Extract the [x, y] coordinate from the center of the cell holding the provided text.  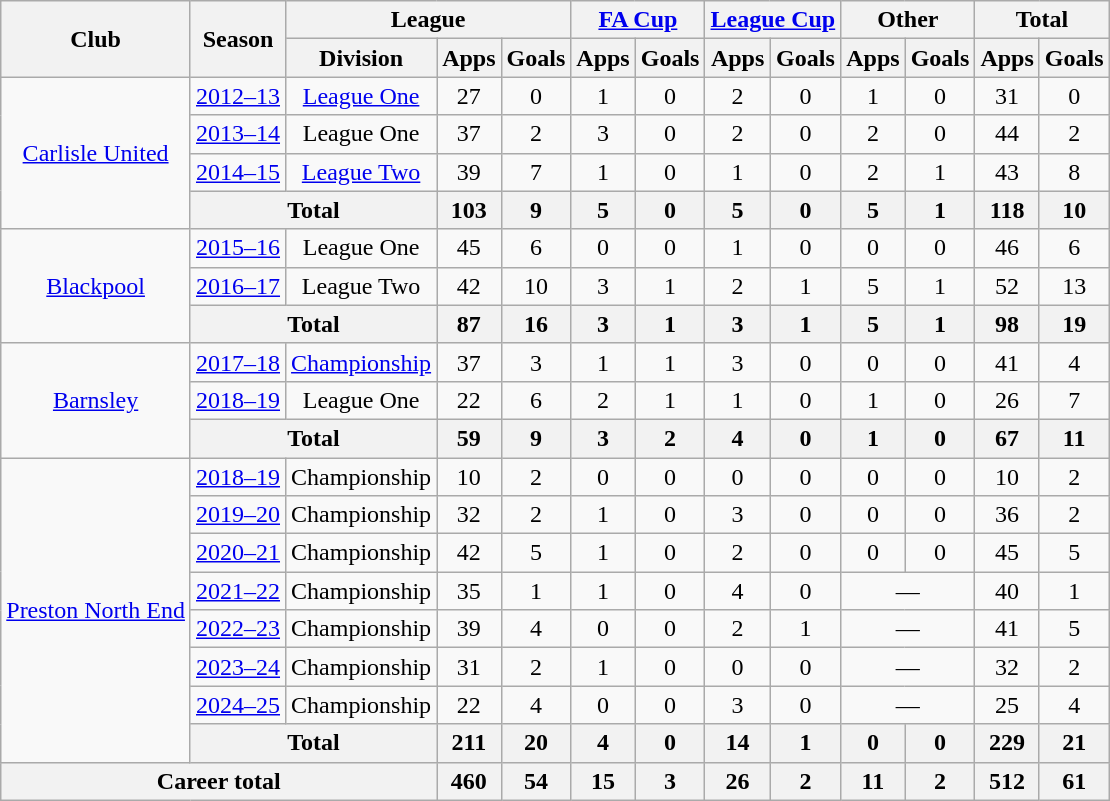
2016–17 [238, 286]
8 [1074, 172]
14 [738, 743]
229 [1007, 743]
20 [536, 743]
2020–21 [238, 553]
40 [1007, 591]
16 [536, 324]
Career total [219, 781]
Blackpool [96, 286]
2022–23 [238, 629]
Barnsley [96, 400]
35 [469, 591]
Other [908, 20]
2023–24 [238, 667]
460 [469, 781]
Season [238, 39]
27 [469, 96]
Carlisle United [96, 153]
2024–25 [238, 705]
21 [1074, 743]
2017–18 [238, 362]
67 [1007, 438]
512 [1007, 781]
FA Cup [638, 20]
98 [1007, 324]
211 [469, 743]
15 [603, 781]
League [428, 20]
Division [362, 58]
Club [96, 39]
19 [1074, 324]
2015–16 [238, 248]
52 [1007, 286]
59 [469, 438]
118 [1007, 210]
League Cup [773, 20]
2019–20 [238, 515]
46 [1007, 248]
103 [469, 210]
2014–15 [238, 172]
Preston North End [96, 610]
2021–22 [238, 591]
87 [469, 324]
25 [1007, 705]
2012–13 [238, 96]
54 [536, 781]
43 [1007, 172]
61 [1074, 781]
36 [1007, 515]
13 [1074, 286]
2013–14 [238, 134]
44 [1007, 134]
